From the cell containing the given text, extract its center point as (X, Y) coordinate. 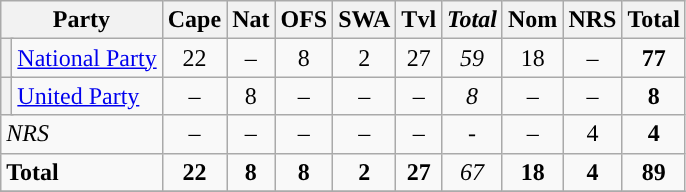
Nom (532, 20)
Tvl (419, 20)
Cape (194, 20)
- (472, 134)
67 (472, 172)
United Party (87, 96)
Nat (251, 20)
National Party (87, 58)
Party (82, 20)
77 (654, 58)
SWA (364, 20)
89 (654, 172)
59 (472, 58)
OFS (304, 20)
